Pinpoint the cell where the given text exists, returning its (X, Y) midpoint coordinate. 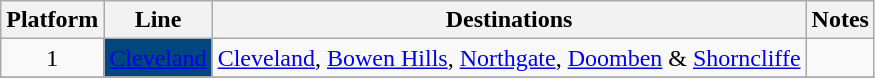
Notes (840, 20)
Cleveland (158, 58)
1 (52, 58)
Line (158, 20)
Cleveland, Bowen Hills, Northgate, Doomben & Shorncliffe (509, 58)
Destinations (509, 20)
Platform (52, 20)
